From the cell containing the given text, extract its center point as (X, Y) coordinate. 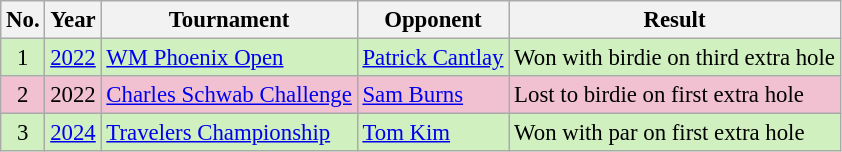
Tournament (229, 20)
Tom Kim (433, 133)
1 (23, 58)
3 (23, 133)
Year (73, 20)
Result (674, 20)
Travelers Championship (229, 133)
Won with par on first extra hole (674, 133)
Sam Burns (433, 95)
Won with birdie on third extra hole (674, 58)
2 (23, 95)
Opponent (433, 20)
2024 (73, 133)
No. (23, 20)
Charles Schwab Challenge (229, 95)
Lost to birdie on first extra hole (674, 95)
Patrick Cantlay (433, 58)
WM Phoenix Open (229, 58)
